Extract the (X, Y) coordinate from the center of the cell holding the provided text.  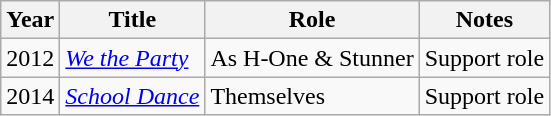
2012 (30, 58)
Title (132, 20)
School Dance (132, 96)
Year (30, 20)
We the Party (132, 58)
Themselves (312, 96)
Role (312, 20)
As H-One & Stunner (312, 58)
Notes (484, 20)
2014 (30, 96)
